Return the (X, Y) coordinate for the center point of the cell that contains the specified text.  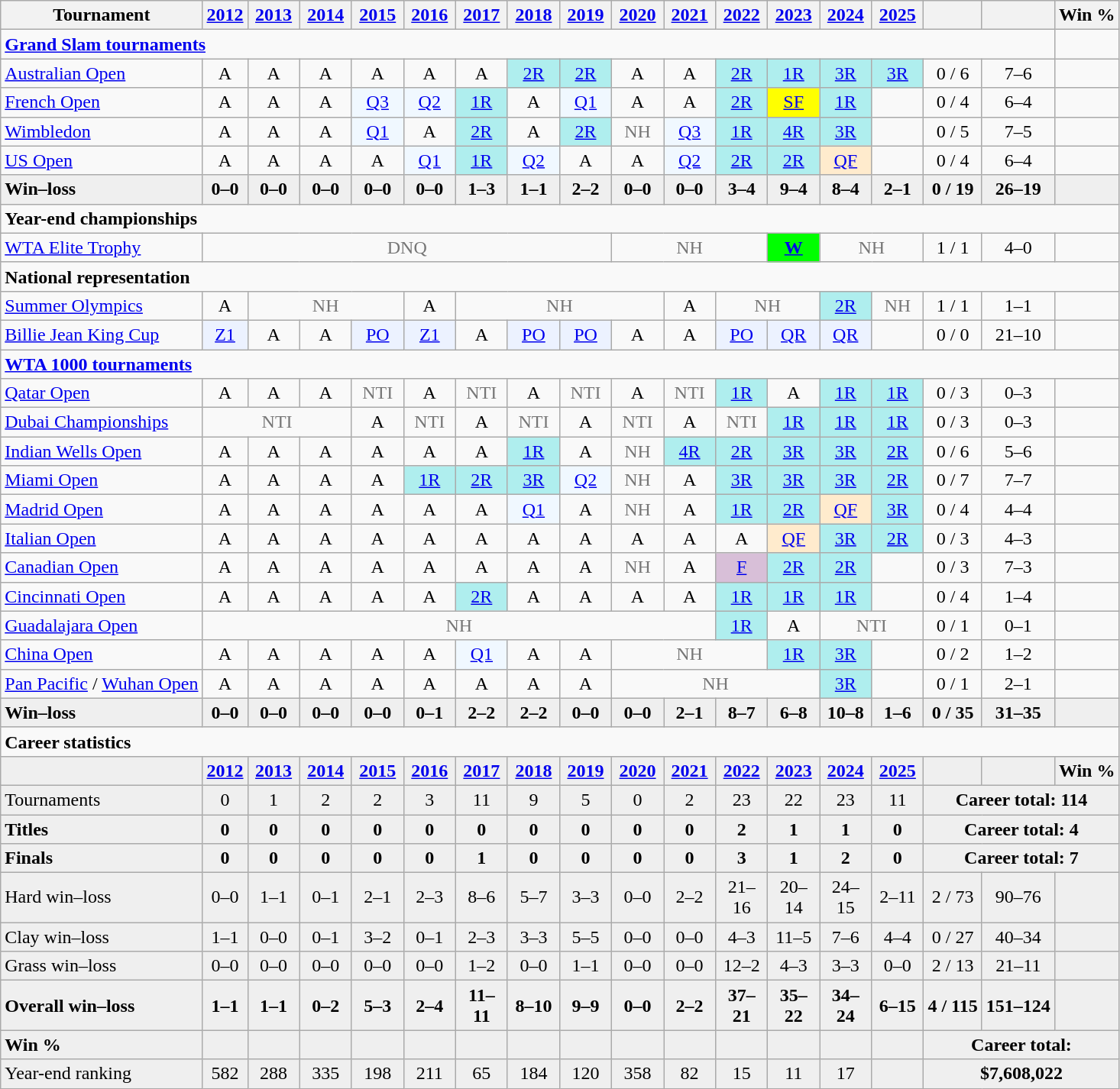
Dubai Championships (102, 422)
65 (481, 1074)
8–10 (533, 1005)
9–9 (585, 1005)
82 (690, 1074)
0 / 2 (953, 654)
0 / 27 (953, 937)
15 (742, 1074)
Italian Open (102, 538)
Cincinnati Open (102, 596)
Finals (102, 858)
151–124 (1018, 1005)
F (742, 567)
12–2 (742, 966)
WTA Elite Trophy (102, 247)
26–19 (1018, 189)
3–4 (742, 189)
9–4 (794, 189)
211 (429, 1074)
0 / 5 (953, 131)
358 (638, 1074)
1–6 (898, 713)
2–11 (898, 898)
0 / 0 (953, 334)
Overall win–loss (102, 1005)
Miami Open (102, 480)
20–14 (794, 898)
11–5 (794, 937)
10–8 (846, 713)
Wimbledon (102, 131)
3–2 (377, 937)
Career total: (1021, 1045)
8–4 (846, 189)
China Open (102, 654)
W (794, 247)
5 (585, 800)
Career statistics (560, 742)
5–7 (533, 898)
4–0 (1018, 247)
40–34 (1018, 937)
Clay win–loss (102, 937)
Tournaments (102, 800)
6–15 (898, 1005)
37–21 (742, 1005)
22 (794, 800)
2–4 (429, 1005)
WTA 1000 tournaments (560, 364)
7–3 (1018, 567)
6–8 (794, 713)
Tournament (102, 15)
$7,608,022 (1021, 1074)
34–24 (846, 1005)
French Open (102, 102)
21–11 (1018, 966)
Career total: 7 (1021, 858)
4 / 115 (953, 1005)
0 / 19 (953, 189)
0 / 35 (953, 713)
2 / 13 (953, 966)
7–7 (1018, 480)
7–5 (1018, 131)
Billie Jean King Cup (102, 334)
Summer Olympics (102, 305)
US Open (102, 160)
24–15 (846, 898)
5–5 (585, 937)
11–11 (481, 1005)
National representation (560, 276)
Career total: 114 (1021, 800)
8–6 (481, 898)
5–3 (377, 1005)
9 (533, 800)
Qatar Open (102, 393)
Indian Wells Open (102, 451)
Pan Pacific / Wuhan Open (102, 683)
0 / 7 (953, 480)
1–3 (481, 189)
Grand Slam tournaments (528, 44)
1–4 (1018, 596)
Australian Open (102, 73)
SF (794, 102)
8–7 (742, 713)
Year-end championships (560, 218)
Canadian Open (102, 567)
Hard win–loss (102, 898)
Grass win–loss (102, 966)
21–10 (1018, 334)
288 (274, 1074)
0–2 (325, 1005)
Year-end ranking (102, 1074)
Career total: 4 (1021, 829)
Titles (102, 829)
582 (225, 1074)
335 (325, 1074)
21–16 (742, 898)
198 (377, 1074)
31–35 (1018, 713)
5–6 (1018, 451)
17 (846, 1074)
Madrid Open (102, 509)
120 (585, 1074)
90–76 (1018, 898)
DNQ (407, 247)
184 (533, 1074)
35–22 (794, 1005)
Guadalajara Open (102, 625)
2 / 73 (953, 898)
